Pinpoint the cell where the given text exists, returning its (x, y) midpoint coordinate. 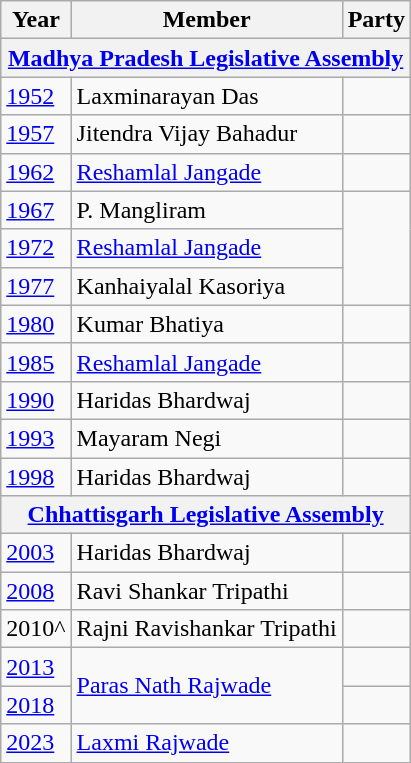
Paras Nath Rajwade (206, 686)
1993 (36, 438)
Year (36, 20)
Ravi Shankar Tripathi (206, 591)
Mayaram Negi (206, 438)
Rajni Ravishankar Tripathi (206, 629)
Laxmi Rajwade (206, 743)
1980 (36, 324)
Laxminarayan Das (206, 96)
Jitendra Vijay Bahadur (206, 134)
2010^ (36, 629)
1972 (36, 248)
2023 (36, 743)
1985 (36, 362)
2003 (36, 553)
1998 (36, 477)
Party (376, 20)
1990 (36, 400)
P. Mangliram (206, 210)
Kumar Bhatiya (206, 324)
1962 (36, 172)
2013 (36, 667)
Member (206, 20)
Chhattisgarh Legislative Assembly (206, 515)
2018 (36, 705)
2008 (36, 591)
1977 (36, 286)
Kanhaiyalal Kasoriya (206, 286)
Madhya Pradesh Legislative Assembly (206, 58)
1952 (36, 96)
1967 (36, 210)
1957 (36, 134)
